From the cell containing the given text, extract its center point as [x, y] coordinate. 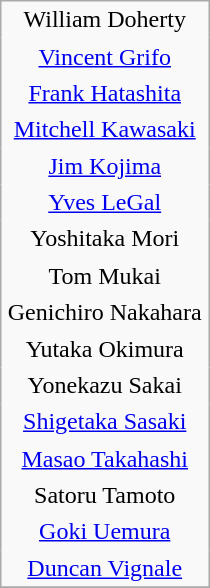
Yves LeGal [104, 202]
Goki Uemura [104, 532]
Genichiro Nakahara [104, 312]
Vincent Grifo [104, 56]
William Doherty [104, 20]
Satoru Tamoto [104, 496]
Yonekazu Sakai [104, 386]
Frank Hatashita [104, 94]
Jim Kojima [104, 166]
Masao Takahashi [104, 458]
Mitchell Kawasaki [104, 130]
Shigetaka Sasaki [104, 422]
Yoshitaka Mori [104, 240]
Tom Mukai [104, 276]
Duncan Vignale [104, 568]
Yutaka Okimura [104, 350]
